Capture the cell that displays the provided text and extract its (x, y) central coordinate. 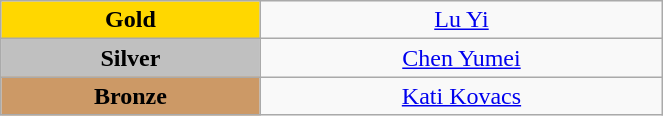
Chen Yumei (462, 58)
Silver (130, 58)
Kati Kovacs (462, 96)
Bronze (130, 96)
Lu Yi (462, 20)
Gold (130, 20)
